Return the (X, Y) coordinate for the center point of the cell that contains the specified text.  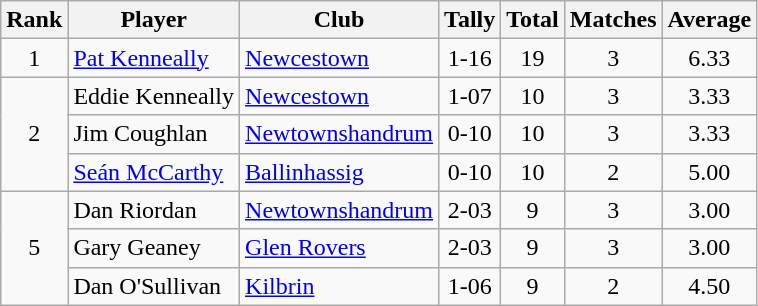
Kilbrin (340, 286)
Dan O'Sullivan (154, 286)
Player (154, 20)
Rank (34, 20)
Average (710, 20)
Eddie Kenneally (154, 96)
5 (34, 248)
Gary Geaney (154, 248)
Club (340, 20)
6.33 (710, 58)
Tally (470, 20)
Total (533, 20)
Pat Kenneally (154, 58)
1-06 (470, 286)
Jim Coughlan (154, 134)
Glen Rovers (340, 248)
Seán McCarthy (154, 172)
Matches (613, 20)
Dan Riordan (154, 210)
1-07 (470, 96)
19 (533, 58)
Ballinhassig (340, 172)
4.50 (710, 286)
1 (34, 58)
5.00 (710, 172)
1-16 (470, 58)
